Capture the cell that displays the provided text and extract its [X, Y] central coordinate. 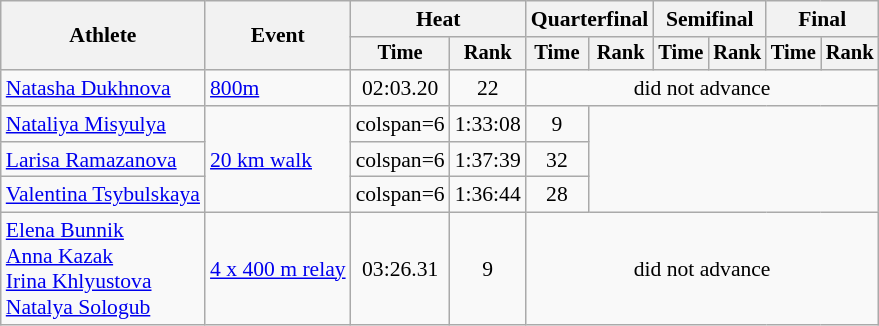
Event [278, 36]
Heat [438, 19]
1:37:39 [488, 160]
4 x 400 m relay [278, 269]
Valentina Tsybulskaya [103, 195]
02:03.20 [400, 88]
800m [278, 88]
1:33:08 [488, 124]
Final [822, 19]
Nataliya Misyulya [103, 124]
Natasha Dukhnova [103, 88]
03:26.31 [400, 269]
Semifinal [709, 19]
Elena BunnikAnna KazakIrina KhlyustovaNatalya Sologub [103, 269]
28 [557, 195]
Larisa Ramazanova [103, 160]
Athlete [103, 36]
22 [488, 88]
20 km walk [278, 160]
1:36:44 [488, 195]
32 [557, 160]
Quarterfinal [590, 19]
